Determine the (x, y) coordinate at the center of the cell enclosing the given text.  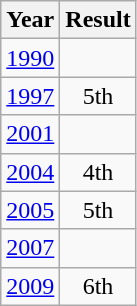
2001 (30, 134)
2009 (30, 286)
1990 (30, 58)
2004 (30, 172)
6th (98, 286)
1997 (30, 96)
2005 (30, 210)
Result (98, 20)
Year (30, 20)
2007 (30, 248)
4th (98, 172)
